Detect which cell encompasses the target text, then output its (X, Y) center coordinate. 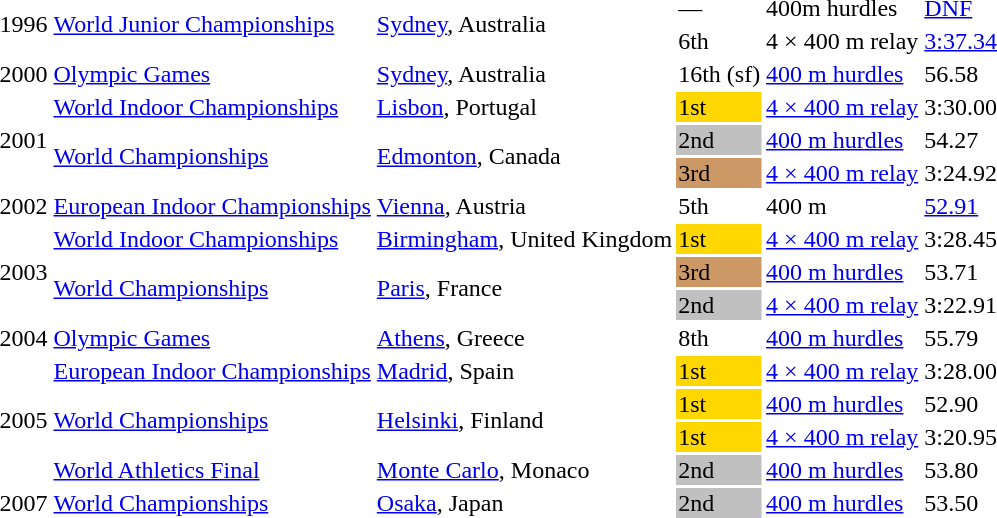
Osaka, Japan (524, 503)
Helsinki, Finland (524, 420)
8th (720, 338)
Birmingham, United Kingdom (524, 239)
World Athletics Final (212, 470)
Madrid, Spain (524, 371)
Sydney, Australia (524, 74)
Athens, Greece (524, 338)
Edmonton, Canada (524, 156)
6th (720, 41)
400 m (842, 206)
Monte Carlo, Monaco (524, 470)
16th (sf) (720, 74)
Vienna, Austria (524, 206)
5th (720, 206)
Paris, France (524, 288)
Lisbon, Portugal (524, 107)
